Find where the given text appears and provide that cell's center as (X, Y) coordinate. 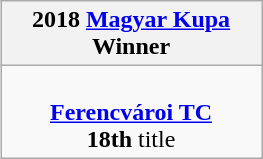
Ferencvároi TC18th title (130, 112)
2018 Magyar KupaWinner (130, 34)
